Find where the given text appears and provide that cell's center as [X, Y] coordinate. 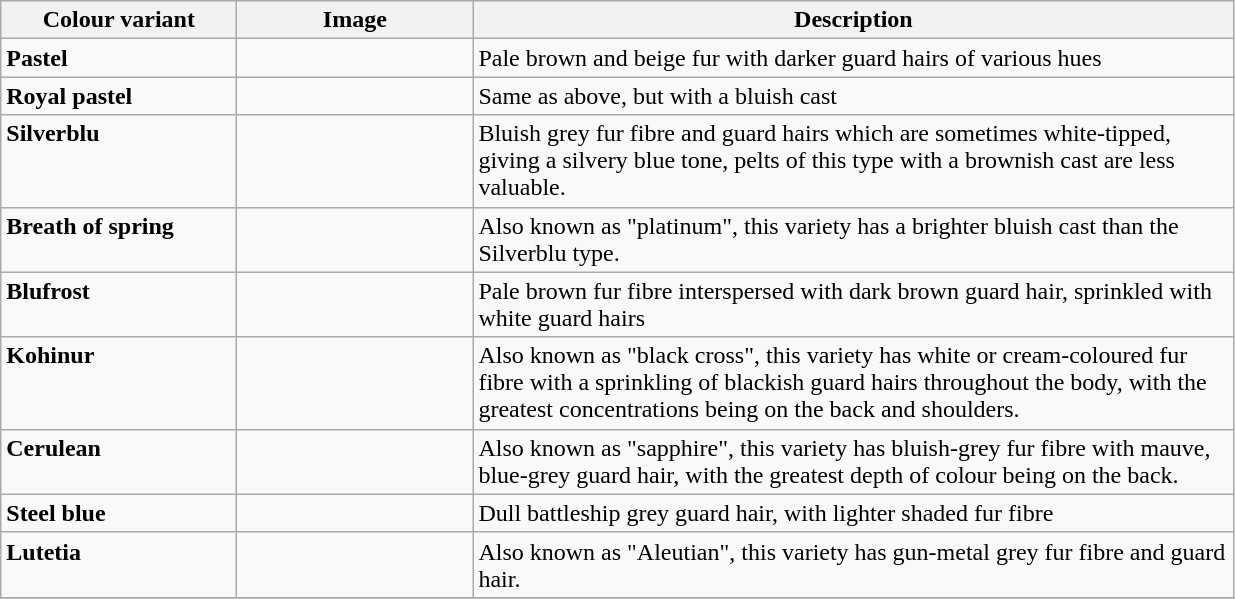
Pale brown and beige fur with darker guard hairs of various hues [854, 58]
Cerulean [119, 462]
Also known as "platinum", this variety has a brighter bluish cast than the Silverblu type. [854, 240]
Description [854, 20]
Pale brown fur fibre interspersed with dark brown guard hair, sprinkled with white guard hairs [854, 304]
Blufrost [119, 304]
Breath of spring [119, 240]
Royal pastel [119, 96]
Same as above, but with a bluish cast [854, 96]
Lutetia [119, 564]
Kohinur [119, 383]
Also known as "Aleutian", this variety has gun-metal grey fur fibre and guard hair. [854, 564]
Image [355, 20]
Steel blue [119, 513]
Pastel [119, 58]
Colour variant [119, 20]
Dull battleship grey guard hair, with lighter shaded fur fibre [854, 513]
Silverblu [119, 161]
